Return the [x, y] coordinate for the center point of the cell that contains the specified text.  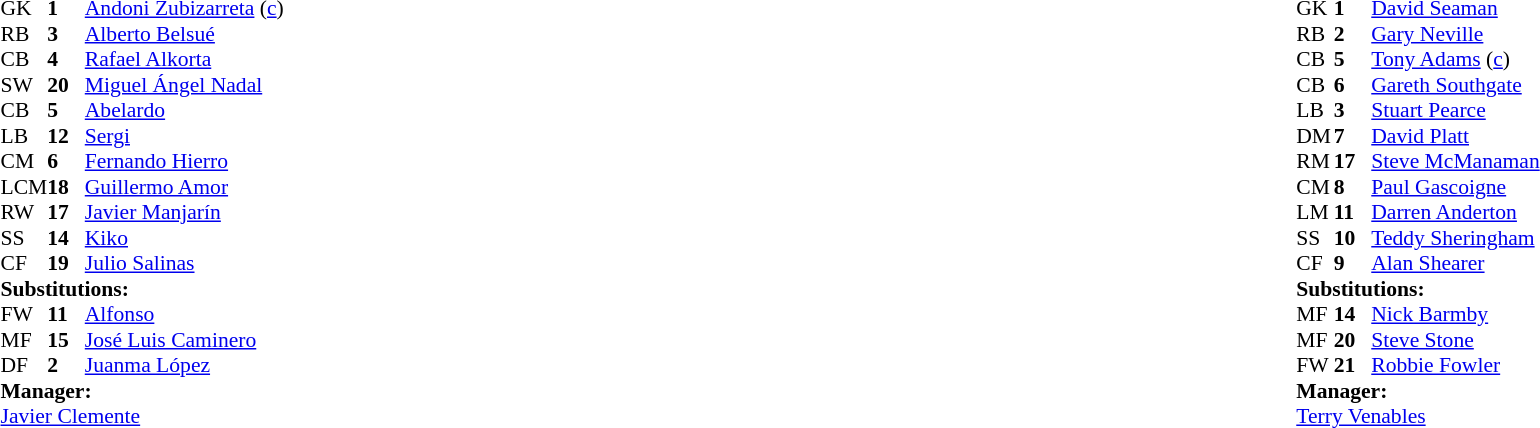
Steve McManaman [1455, 161]
4 [66, 59]
Stuart Pearce [1455, 111]
SW [24, 85]
19 [66, 263]
8 [1353, 187]
Gary Neville [1455, 34]
9 [1353, 263]
Alfonso [184, 315]
18 [66, 187]
Tony Adams (c) [1455, 59]
DM [1315, 136]
LCM [24, 187]
Darren Anderton [1455, 213]
10 [1353, 238]
7 [1353, 136]
Teddy Sheringham [1455, 238]
15 [66, 340]
José Luis Caminero [184, 340]
Juanma López [184, 365]
Alberto Belsué [184, 34]
Alan Shearer [1455, 263]
Paul Gascoigne [1455, 187]
Robbie Fowler [1455, 365]
12 [66, 136]
Sergi [184, 136]
LM [1315, 213]
Fernando Hierro [184, 161]
Rafael Alkorta [184, 59]
David Platt [1455, 136]
Gareth Southgate [1455, 85]
Javier Manjarín [184, 213]
Guillermo Amor [184, 187]
Nick Barmby [1455, 315]
Abelardo [184, 111]
Steve Stone [1455, 340]
Miguel Ángel Nadal [184, 85]
RW [24, 213]
DF [24, 365]
21 [1353, 365]
RM [1315, 161]
Julio Salinas [184, 263]
Kiko [184, 238]
